Determine the (X, Y) coordinate at the center of the cell enclosing the given text.  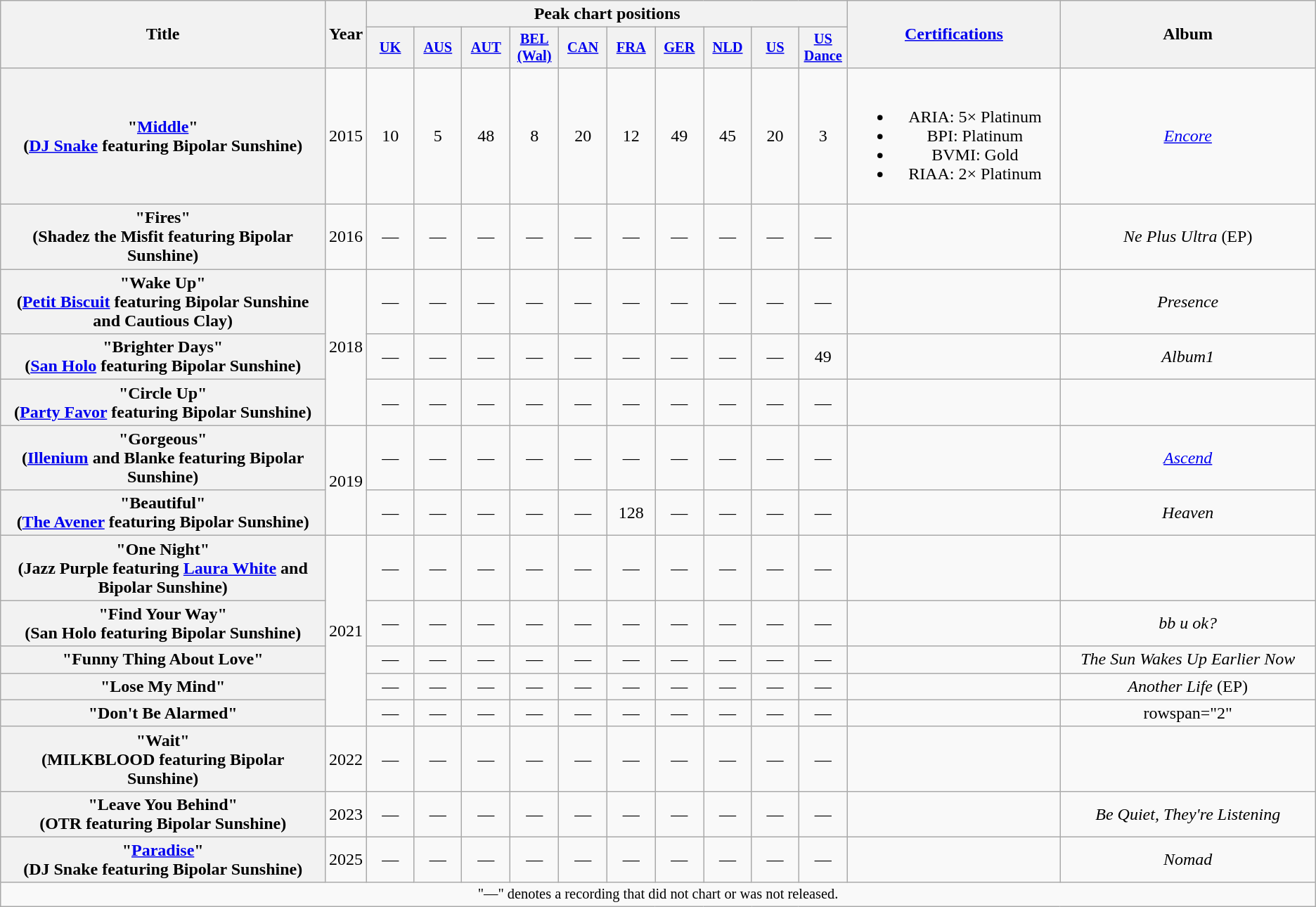
2018 (346, 347)
45 (728, 136)
128 (631, 513)
3 (823, 136)
5 (438, 136)
"Middle"(DJ Snake featuring Bipolar Sunshine) (163, 136)
"Find Your Way" (San Holo featuring Bipolar Sunshine) (163, 623)
Title (163, 34)
Nomad (1188, 859)
Ascend (1188, 458)
Certifications (954, 34)
USDance (823, 48)
US (775, 48)
CAN (583, 48)
"Funny Thing About Love" (163, 660)
Album1 (1188, 357)
10 (391, 136)
Be Quiet, They're Listening (1188, 814)
48 (486, 136)
2023 (346, 814)
2016 (346, 237)
Ne Plus Ultra (EP) (1188, 237)
2021 (346, 631)
"Lose My Mind" (163, 686)
rowspan="2" (1188, 713)
AUS (438, 48)
"Circle Up"(Party Favor featuring Bipolar Sunshine) (163, 402)
2015 (346, 136)
"Gorgeous"(Illenium and Blanke featuring Bipolar Sunshine) (163, 458)
2025 (346, 859)
bb u ok? (1188, 623)
"Beautiful"(The Avener featuring Bipolar Sunshine) (163, 513)
"Leave You Behind"(OTR featuring Bipolar Sunshine) (163, 814)
"—" denotes a recording that did not chart or was not released. (658, 894)
"One Night"(Jazz Purple featuring Laura White and Bipolar Sunshine) (163, 568)
AUT (486, 48)
"Fires"(Shadez the Misfit featuring Bipolar Sunshine) (163, 237)
2019 (346, 481)
"Brighter Days"(San Holo featuring Bipolar Sunshine) (163, 357)
GER (679, 48)
BEL(Wal) (534, 48)
2022 (346, 759)
Album (1188, 34)
Encore (1188, 136)
"Don't Be Alarmed" (163, 713)
Year (346, 34)
Heaven (1188, 513)
UK (391, 48)
The Sun Wakes Up Earlier Now (1188, 660)
"Paradise"(DJ Snake featuring Bipolar Sunshine) (163, 859)
ARIA: 5× PlatinumBPI: PlatinumBVMI: GoldRIAA: 2× Platinum (954, 136)
Presence (1188, 302)
NLD (728, 48)
"Wake Up"(Petit Biscuit featuring Bipolar Sunshine and Cautious Clay) (163, 302)
8 (534, 136)
"Wait"(MILKBLOOD featuring Bipolar Sunshine) (163, 759)
12 (631, 136)
FRA (631, 48)
Peak chart positions (607, 14)
Another Life (EP) (1188, 686)
